Output the [x, y] coordinate of the center of the cell containing the given text.  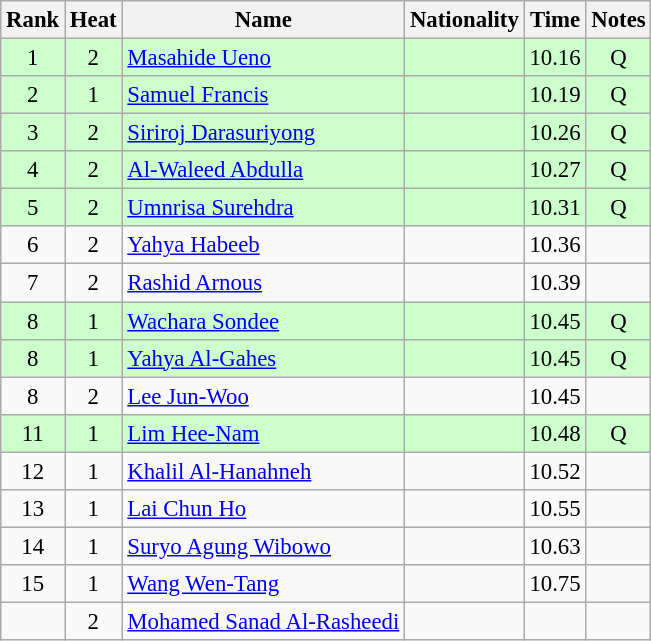
Mohamed Sanad Al-Rasheedi [264, 621]
Khalil Al-Hanahneh [264, 471]
Yahya Al-Gahes [264, 358]
10.39 [555, 283]
10.52 [555, 471]
10.26 [555, 133]
Wachara Sondee [264, 321]
10.75 [555, 584]
Umnrisa Surehdra [264, 208]
Lim Hee-Nam [264, 433]
13 [33, 509]
Wang Wen-Tang [264, 584]
6 [33, 245]
3 [33, 133]
Al-Waleed Abdulla [264, 170]
10.55 [555, 509]
Rank [33, 20]
10.16 [555, 58]
12 [33, 471]
10.19 [555, 95]
10.27 [555, 170]
Siriroj Darasuriyong [264, 133]
Nationality [464, 20]
10.31 [555, 208]
Time [555, 20]
10.48 [555, 433]
Samuel Francis [264, 95]
7 [33, 283]
Name [264, 20]
Lai Chun Ho [264, 509]
10.63 [555, 546]
10.36 [555, 245]
11 [33, 433]
14 [33, 546]
Rashid Arnous [264, 283]
Notes [618, 20]
Masahide Ueno [264, 58]
5 [33, 208]
15 [33, 584]
Heat [94, 20]
Suryo Agung Wibowo [264, 546]
Yahya Habeeb [264, 245]
4 [33, 170]
Lee Jun-Woo [264, 396]
